From the cell containing the given text, extract its center point as (X, Y) coordinate. 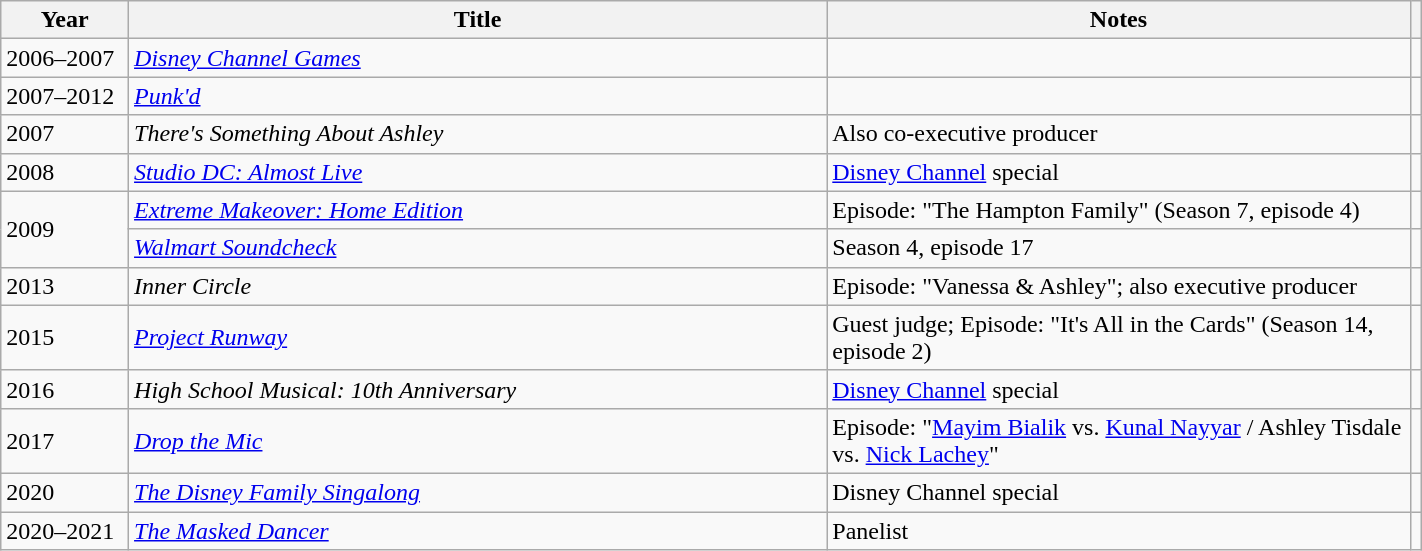
2020 (65, 492)
High School Musical: 10th Anniversary (478, 389)
Drop the Mic (478, 440)
Also co-executive producer (1118, 134)
2008 (65, 172)
Season 4, episode 17 (1118, 248)
2013 (65, 286)
2017 (65, 440)
Studio DC: Almost Live (478, 172)
Disney Channel Games (478, 58)
Episode: "The Hampton Family" (Season 7, episode 4) (1118, 210)
There's Something About Ashley (478, 134)
Year (65, 20)
Inner Circle (478, 286)
Title (478, 20)
2016 (65, 389)
Episode: "Vanessa & Ashley"; also executive producer (1118, 286)
2007 (65, 134)
Project Runway (478, 338)
Walmart Soundcheck (478, 248)
2006–2007 (65, 58)
Punk'd (478, 96)
Notes (1118, 20)
Episode: "Mayim Bialik vs. Kunal Nayyar / Ashley Tisdale vs. Nick Lachey" (1118, 440)
Panelist (1118, 531)
2009 (65, 229)
Guest judge; Episode: "It's All in the Cards" (Season 14, episode 2) (1118, 338)
2020–2021 (65, 531)
2007–2012 (65, 96)
The Disney Family Singalong (478, 492)
The Masked Dancer (478, 531)
Extreme Makeover: Home Edition (478, 210)
2015 (65, 338)
